Provide the (X, Y) coordinate of the cell's center where the given text is located.  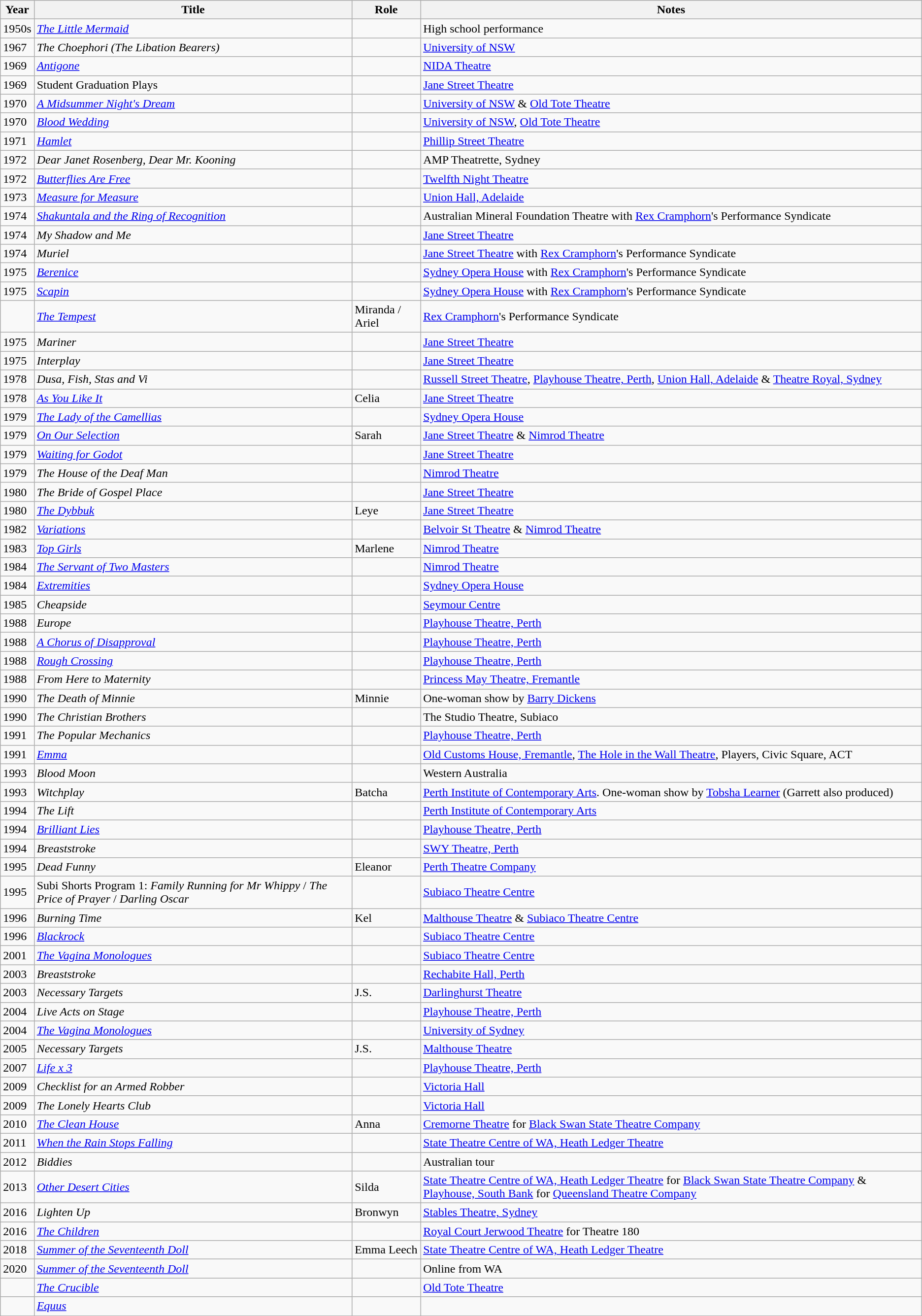
Jane Street Theatre with Rex Cramphorn's Performance Syndicate (671, 254)
Anna (386, 1124)
Scapin (193, 291)
High school performance (671, 29)
Online from WA (671, 1269)
Darlinghurst Theatre (671, 993)
Batcha (386, 792)
Biddies (193, 1161)
2013 (17, 1187)
Old Customs House, Fremantle, The Hole in the Wall Theatre, Players, Civic Square, ACT (671, 754)
Union Hall, Adelaide (671, 197)
Notes (671, 10)
2007 (17, 1068)
Princess May Theatre, Fremantle (671, 679)
1985 (17, 605)
Shakuntala and the Ring of Recognition (193, 216)
University of Sydney (671, 1030)
2005 (17, 1049)
Blackrock (193, 937)
The Lonely Hearts Club (193, 1105)
1973 (17, 197)
Silda (386, 1187)
Western Australia (671, 773)
Stables Theatre, Sydney (671, 1213)
Lighten Up (193, 1213)
Twelfth Night Theatre (671, 178)
Role (386, 10)
The Studio Theatre, Subiaco (671, 717)
The Crucible (193, 1287)
Blood Wedding (193, 122)
Eleanor (386, 867)
The Dybbuk (193, 510)
The Little Mermaid (193, 29)
Perth Institute of Contemporary Arts. One-woman show by Tobsha Learner (Garrett also produced) (671, 792)
Brilliant Lies (193, 829)
Kel (386, 918)
Waiting for Godot (193, 454)
2001 (17, 955)
Perth Institute of Contemporary Arts (671, 810)
Antigone (193, 66)
The Servant of Two Masters (193, 567)
Burning Time (193, 918)
The Clean House (193, 1124)
Bronwyn (386, 1213)
A Chorus of Disapproval (193, 642)
2010 (17, 1124)
2011 (17, 1143)
1967 (17, 47)
University of NSW, Old Tote Theatre (671, 122)
Marlene (386, 548)
Perth Theatre Company (671, 867)
1971 (17, 141)
Subi Shorts Program 1: Family Running for Mr Whippy / The Price of Prayer / Darling Oscar (193, 893)
Malthouse Theatre (671, 1049)
Year (17, 10)
The House of the Deaf Man (193, 473)
The Choephori (The Libation Bearers) (193, 47)
Phillip Street Theatre (671, 141)
Dear Janet Rosenberg, Dear Mr. Kooning (193, 160)
Equus (193, 1306)
Minnie (386, 698)
The Death of Minnie (193, 698)
Life x 3 (193, 1068)
A Midsummer Night's Dream (193, 103)
When the Rain Stops Falling (193, 1143)
Dusa, Fish, Stas and Vi (193, 379)
Other Desert Cities (193, 1187)
2020 (17, 1269)
Witchplay (193, 792)
Leye (386, 510)
Title (193, 10)
Extremities (193, 586)
2012 (17, 1161)
The Children (193, 1231)
The Lift (193, 810)
The Popular Mechanics (193, 736)
Jane Street Theatre & Nimrod Theatre (671, 436)
Berenice (193, 272)
One-woman show by Barry Dickens (671, 698)
Cheapside (193, 605)
Rough Crossing (193, 661)
Rechabite Hall, Perth (671, 974)
The Lady of the Camellias (193, 417)
Old Tote Theatre (671, 1287)
Rex Cramphorn's Performance Syndicate (671, 316)
1982 (17, 529)
1950s (17, 29)
University of NSW & Old Tote Theatre (671, 103)
Seymour Centre (671, 605)
Malthouse Theatre & Subiaco Theatre Centre (671, 918)
Checklist for an Armed Robber (193, 1086)
The Tempest (193, 316)
Celia (386, 398)
Student Graduation Plays (193, 85)
Royal Court Jerwood Theatre for Theatre 180 (671, 1231)
Dead Funny (193, 867)
Russell Street Theatre, Playhouse Theatre, Perth, Union Hall, Adelaide & Theatre Royal, Sydney (671, 379)
As You Like It (193, 398)
From Here to Maternity (193, 679)
State Theatre Centre of WA, Heath Ledger Theatre for Black Swan State Theatre Company & Playhouse, South Bank for Queensland Theatre Company (671, 1187)
Australian Mineral Foundation Theatre with Rex Cramphorn's Performance Syndicate (671, 216)
2018 (17, 1250)
Hamlet (193, 141)
Mariner (193, 342)
The Bride of Gospel Place (193, 492)
AMP Theatrette, Sydney (671, 160)
University of NSW (671, 47)
Blood Moon (193, 773)
Europe (193, 623)
Measure for Measure (193, 197)
Variations (193, 529)
Sarah (386, 436)
Live Acts on Stage (193, 1012)
The Christian Brothers (193, 717)
Cremorne Theatre for Black Swan State Theatre Company (671, 1124)
On Our Selection (193, 436)
Emma (193, 754)
1983 (17, 548)
Belvoir St Theatre & Nimrod Theatre (671, 529)
Muriel (193, 254)
My Shadow and Me (193, 235)
Emma Leech (386, 1250)
Miranda / Ariel (386, 316)
Butterflies Are Free (193, 178)
SWY Theatre, Perth (671, 848)
Interplay (193, 361)
Australian tour (671, 1161)
Top Girls (193, 548)
NIDA Theatre (671, 66)
